From the cell containing the given text, extract its center point as [X, Y] coordinate. 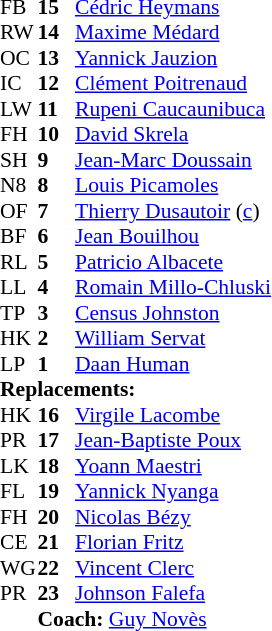
22 [57, 568]
19 [57, 491]
Maxime Médard [173, 33]
12 [57, 83]
8 [57, 185]
10 [57, 135]
Romain Millo-Chluski [173, 287]
Nicolas Bézy [173, 517]
SH [19, 160]
CE [19, 543]
OC [19, 58]
Florian Fritz [173, 543]
IC [19, 83]
Jean Bouilhou [173, 237]
FL [19, 491]
David Skrela [173, 135]
TP [19, 313]
16 [57, 415]
23 [57, 593]
Rupeni Caucaunibuca [173, 109]
LL [19, 287]
Virgile Lacombe [173, 415]
Census Johnston [173, 313]
RL [19, 262]
RW [19, 33]
Jean-Baptiste Poux [173, 441]
Yannick Jauzion [173, 58]
21 [57, 543]
6 [57, 237]
OF [19, 211]
13 [57, 58]
N8 [19, 185]
BF [19, 237]
Daan Human [173, 364]
Replacements: [136, 389]
Yoann Maestri [173, 466]
LK [19, 466]
3 [57, 313]
Yannick Nyanga [173, 491]
17 [57, 441]
Johnson Falefa [173, 593]
Louis Picamoles [173, 185]
Clément Poitrenaud [173, 83]
WG [19, 568]
Patricio Albacete [173, 262]
LP [19, 364]
LW [19, 109]
Thierry Dusautoir (c) [173, 211]
11 [57, 109]
9 [57, 160]
Vincent Clerc [173, 568]
20 [57, 517]
5 [57, 262]
7 [57, 211]
4 [57, 287]
William Servat [173, 339]
18 [57, 466]
2 [57, 339]
1 [57, 364]
Jean-Marc Doussain [173, 160]
14 [57, 33]
